Search for the cell housing the specified text and yield its (x, y) center coordinate. 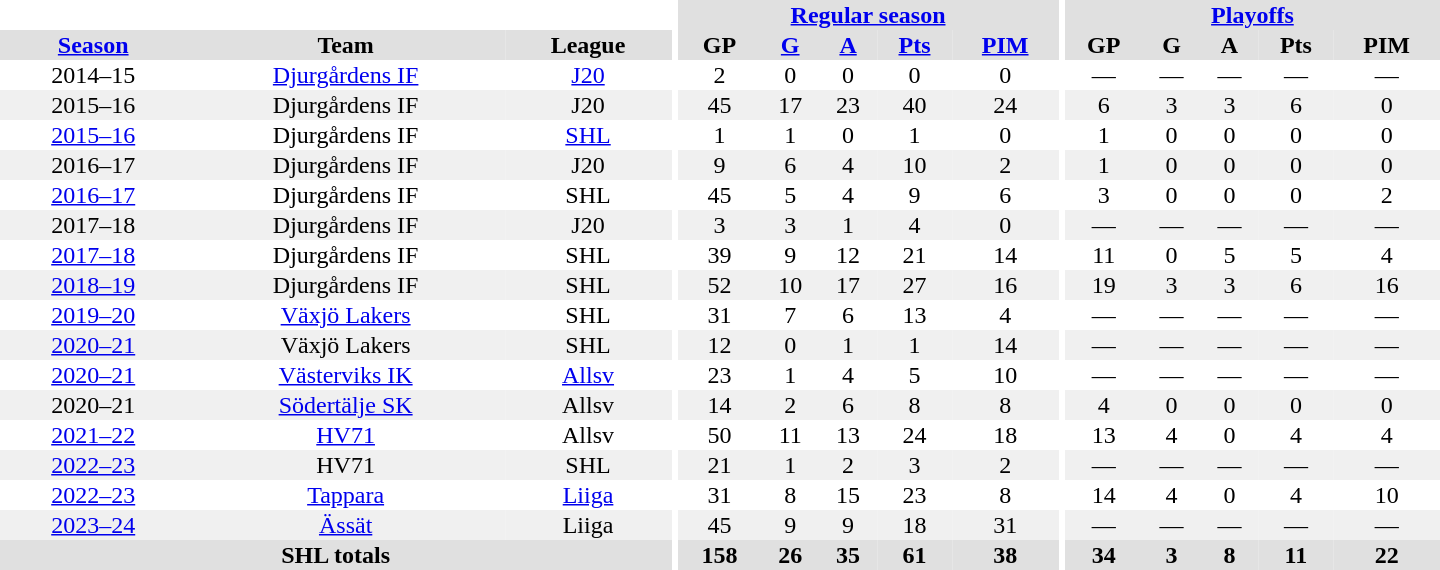
2018–19 (93, 285)
2019–20 (93, 315)
Tappara (345, 495)
2014–15 (93, 75)
7 (790, 315)
19 (1104, 285)
35 (848, 555)
158 (720, 555)
27 (914, 285)
Playoffs (1252, 15)
2023–24 (93, 525)
Västerviks IK (345, 375)
26 (790, 555)
SHL totals (336, 555)
38 (1005, 555)
61 (914, 555)
Team (345, 45)
15 (848, 495)
Ässät (345, 525)
40 (914, 105)
39 (720, 255)
2021–22 (93, 435)
Season (93, 45)
50 (720, 435)
Regular season (868, 15)
22 (1386, 555)
League (588, 45)
52 (720, 285)
34 (1104, 555)
Södertälje SK (345, 405)
